For the text-containing cell, return its midpoint in (X, Y) coordinate format. 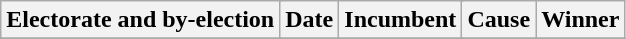
Winner (580, 20)
Electorate and by-election (140, 20)
Date (310, 20)
Cause (499, 20)
Incumbent (400, 20)
